Pinpoint the cell where the given text exists, returning its [x, y] midpoint coordinate. 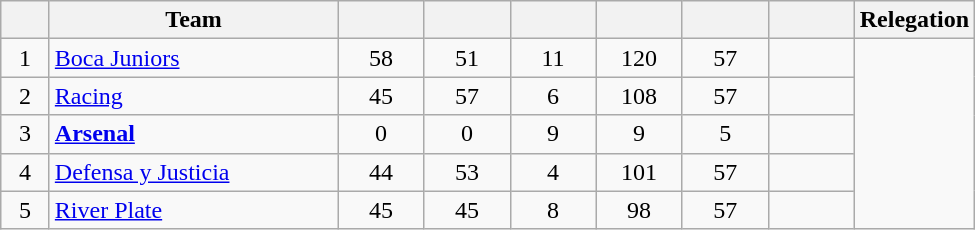
98 [639, 210]
11 [553, 58]
1 [26, 58]
2 [26, 96]
Arsenal [194, 134]
3 [26, 134]
6 [553, 96]
River Plate [194, 210]
Racing [194, 96]
Relegation [914, 20]
101 [639, 172]
58 [381, 58]
108 [639, 96]
51 [467, 58]
8 [553, 210]
53 [467, 172]
Defensa y Justicia [194, 172]
Team [194, 20]
Boca Juniors [194, 58]
44 [381, 172]
120 [639, 58]
